Provide the [x, y] coordinate of the cell's center where the given text is located.  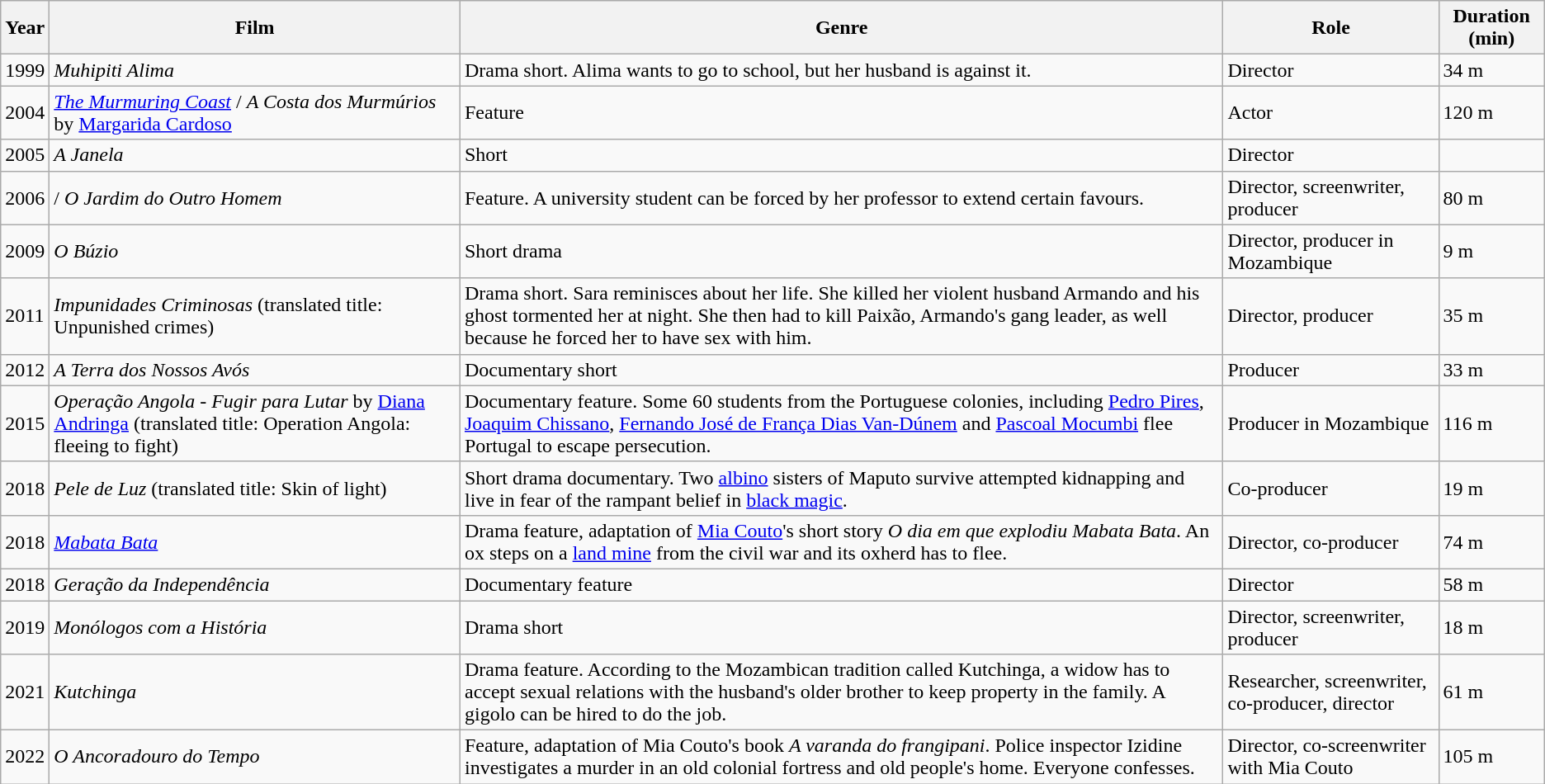
Researcher, screenwriter, co-producer, director [1330, 692]
Genre [841, 28]
2009 [25, 251]
/ O Jardim do Outro Homem [255, 198]
Producer [1330, 370]
2022 [25, 758]
74 m [1491, 541]
9 m [1491, 251]
2006 [25, 198]
Duration (min) [1491, 28]
Documentary short [841, 370]
Short [841, 155]
Producer in Mozambique [1330, 423]
Mabata Bata [255, 541]
A Terra dos Nossos Avós [255, 370]
O Búzio [255, 251]
2011 [25, 316]
19 m [1491, 489]
Director, producer in Mozambique [1330, 251]
Operação Angola - Fugir para Lutar by Diana Andringa (translated title: Operation Angola: fleeing to fight) [255, 423]
Year [25, 28]
Director, producer [1330, 316]
Impunidades Criminosas (translated title: Unpunished crimes) [255, 316]
Role [1330, 28]
2005 [25, 155]
Muhipiti Alima [255, 70]
2012 [25, 370]
A Janela [255, 155]
33 m [1491, 370]
O Ancoradouro do Tempo [255, 758]
2021 [25, 692]
Film [255, 28]
Monólogos com a História [255, 627]
2004 [25, 112]
Documentary feature [841, 584]
105 m [1491, 758]
1999 [25, 70]
Kutchinga [255, 692]
Geração da Independência [255, 584]
116 m [1491, 423]
Drama short [841, 627]
Co-producer [1330, 489]
58 m [1491, 584]
61 m [1491, 692]
80 m [1491, 198]
2019 [25, 627]
2015 [25, 423]
18 m [1491, 627]
Pele de Luz (translated title: Skin of light) [255, 489]
The Murmuring Coast / A Costa dos Murmúrios by Margarida Cardoso [255, 112]
Actor [1330, 112]
Director, co-producer [1330, 541]
35 m [1491, 316]
Feature [841, 112]
Director, co-screenwriter with Mia Couto [1330, 758]
34 m [1491, 70]
Short drama documentary. Two albino sisters of Maputo survive attempted kidnapping and live in fear of the rampant belief in black magic. [841, 489]
Short drama [841, 251]
Drama short. Alima wants to go to school, but her husband is against it. [841, 70]
Feature. A university student can be forced by her professor to extend certain favours. [841, 198]
120 m [1491, 112]
